Return (x, y) of the center of cell containing provided text 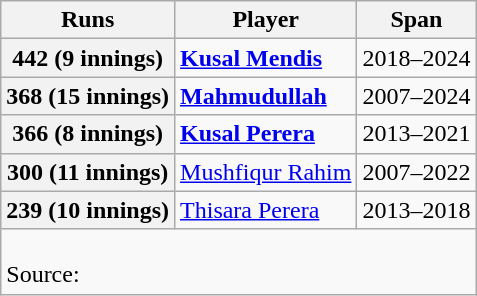
Mushfiqur Rahim (266, 172)
368 (15 innings) (88, 96)
2007–2024 (416, 96)
Span (416, 20)
Runs (88, 20)
Mahmudullah (266, 96)
Kusal Perera (266, 134)
2013–2021 (416, 134)
2018–2024 (416, 58)
366 (8 innings) (88, 134)
Thisara Perera (266, 210)
239 (10 innings) (88, 210)
2013–2018 (416, 210)
Kusal Mendis (266, 58)
2007–2022 (416, 172)
Source: (238, 262)
442 (9 innings) (88, 58)
Player (266, 20)
300 (11 innings) (88, 172)
